From the cell containing the given text, extract its center point as (x, y) coordinate. 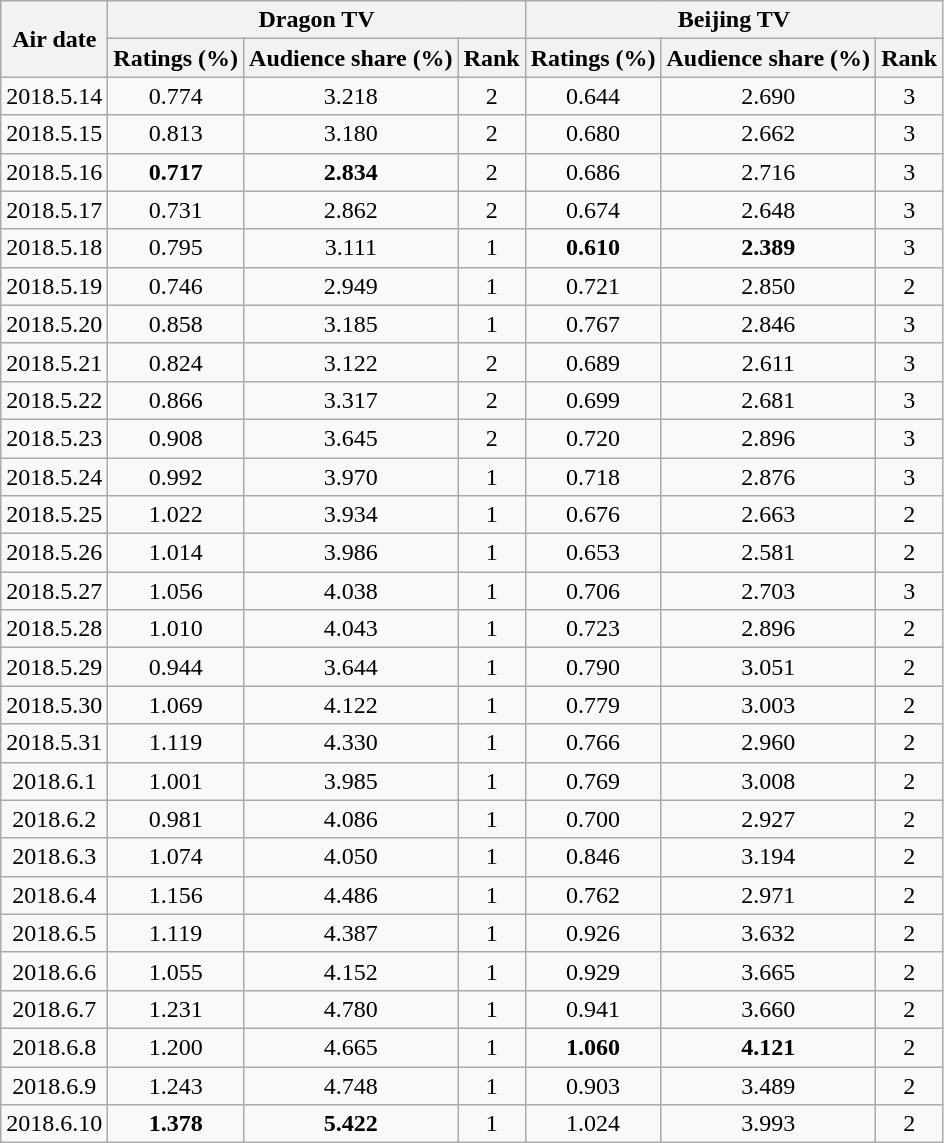
1.001 (176, 781)
0.699 (593, 400)
2.662 (768, 134)
2018.6.2 (54, 819)
2018.5.27 (54, 591)
0.858 (176, 324)
4.121 (768, 1047)
0.908 (176, 438)
2018.5.31 (54, 743)
4.122 (352, 705)
0.686 (593, 172)
1.243 (176, 1085)
1.378 (176, 1124)
2.703 (768, 591)
2.834 (352, 172)
4.086 (352, 819)
0.846 (593, 857)
0.720 (593, 438)
2018.6.7 (54, 1009)
1.014 (176, 553)
0.929 (593, 971)
4.038 (352, 591)
1.055 (176, 971)
4.748 (352, 1085)
3.489 (768, 1085)
3.003 (768, 705)
2018.5.18 (54, 248)
0.674 (593, 210)
0.903 (593, 1085)
2018.5.26 (54, 553)
2.581 (768, 553)
2.663 (768, 515)
0.723 (593, 629)
2018.5.16 (54, 172)
2.389 (768, 248)
2.960 (768, 743)
0.766 (593, 743)
2.862 (352, 210)
3.111 (352, 248)
0.680 (593, 134)
2018.5.14 (54, 96)
2018.6.4 (54, 895)
1.010 (176, 629)
0.644 (593, 96)
4.152 (352, 971)
0.992 (176, 477)
4.330 (352, 743)
3.632 (768, 933)
2018.5.19 (54, 286)
2018.6.9 (54, 1085)
2.876 (768, 477)
3.986 (352, 553)
0.790 (593, 667)
2018.5.15 (54, 134)
3.993 (768, 1124)
0.746 (176, 286)
2.971 (768, 895)
2.648 (768, 210)
2.690 (768, 96)
0.774 (176, 96)
3.180 (352, 134)
0.767 (593, 324)
2018.5.17 (54, 210)
2018.6.6 (54, 971)
2018.5.23 (54, 438)
0.813 (176, 134)
Beijing TV (734, 20)
2.716 (768, 172)
0.769 (593, 781)
2018.6.1 (54, 781)
3.194 (768, 857)
2018.5.25 (54, 515)
0.866 (176, 400)
1.060 (593, 1047)
0.717 (176, 172)
2018.6.3 (54, 857)
0.706 (593, 591)
2018.5.20 (54, 324)
0.762 (593, 895)
2018.6.10 (54, 1124)
0.981 (176, 819)
1.074 (176, 857)
4.665 (352, 1047)
1.024 (593, 1124)
2018.6.5 (54, 933)
0.689 (593, 362)
3.660 (768, 1009)
3.122 (352, 362)
2018.5.21 (54, 362)
2018.5.24 (54, 477)
3.644 (352, 667)
0.731 (176, 210)
0.779 (593, 705)
3.645 (352, 438)
2.611 (768, 362)
0.718 (593, 477)
0.926 (593, 933)
2018.6.8 (54, 1047)
1.022 (176, 515)
4.387 (352, 933)
2018.5.30 (54, 705)
3.317 (352, 400)
3.985 (352, 781)
2018.5.29 (54, 667)
2.949 (352, 286)
2018.5.28 (54, 629)
4.050 (352, 857)
0.653 (593, 553)
0.824 (176, 362)
3.008 (768, 781)
1.056 (176, 591)
3.185 (352, 324)
0.795 (176, 248)
3.665 (768, 971)
2.681 (768, 400)
1.156 (176, 895)
1.069 (176, 705)
2.850 (768, 286)
3.051 (768, 667)
0.941 (593, 1009)
1.231 (176, 1009)
4.486 (352, 895)
0.676 (593, 515)
0.944 (176, 667)
2.846 (768, 324)
0.721 (593, 286)
4.780 (352, 1009)
Dragon TV (316, 20)
2018.5.22 (54, 400)
0.700 (593, 819)
Air date (54, 39)
0.610 (593, 248)
3.970 (352, 477)
1.200 (176, 1047)
2.927 (768, 819)
3.218 (352, 96)
5.422 (352, 1124)
4.043 (352, 629)
3.934 (352, 515)
